Output the (X, Y) coordinate of the center of the cell containing the given text.  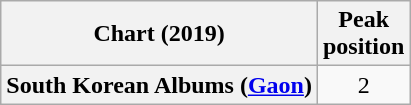
South Korean Albums (Gaon) (160, 85)
Peak position (363, 34)
Chart (2019) (160, 34)
2 (363, 85)
